Scan for the cell matching the given text and deliver its (x, y) coordinate at center. 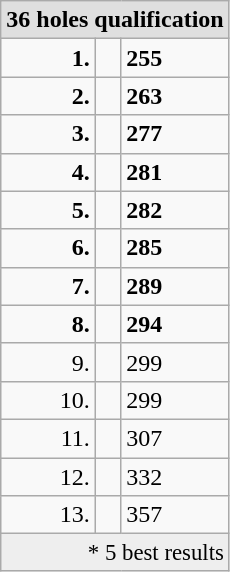
8. (48, 324)
10. (48, 400)
282 (175, 210)
255 (175, 58)
289 (175, 286)
4. (48, 172)
285 (175, 248)
9. (48, 362)
36 holes qualification (115, 20)
357 (175, 515)
1. (48, 58)
263 (175, 96)
12. (48, 477)
6. (48, 248)
7. (48, 286)
332 (175, 477)
294 (175, 324)
281 (175, 172)
5. (48, 210)
3. (48, 134)
* 5 best results (115, 553)
277 (175, 134)
13. (48, 515)
307 (175, 438)
11. (48, 438)
2. (48, 96)
